Detect which cell encompasses the target text, then output its (X, Y) center coordinate. 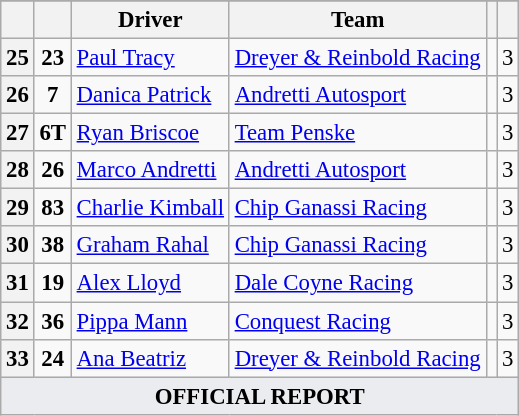
28 (18, 170)
27 (18, 133)
24 (52, 358)
33 (18, 358)
29 (18, 208)
19 (52, 283)
Alex Lloyd (150, 283)
Team Penske (358, 133)
30 (18, 245)
Pippa Mann (150, 321)
Ana Beatriz (150, 358)
Dale Coyne Racing (358, 283)
Graham Rahal (150, 245)
6T (52, 133)
Team (358, 20)
Charlie Kimball (150, 208)
Paul Tracy (150, 58)
7 (52, 95)
36 (52, 321)
32 (18, 321)
OFFICIAL REPORT (260, 396)
Ryan Briscoe (150, 133)
23 (52, 58)
38 (52, 245)
83 (52, 208)
Danica Patrick (150, 95)
Marco Andretti (150, 170)
31 (18, 283)
25 (18, 58)
Conquest Racing (358, 321)
Driver (150, 20)
